Identify which cell holds the provided text, then report its [x, y] central coordinate. 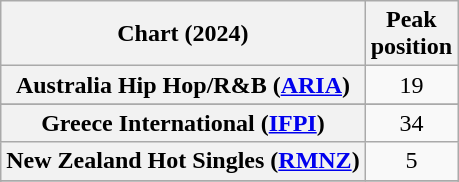
Australia Hip Hop/R&B (ARIA) [183, 85]
Greece International (IFPI) [183, 123]
19 [411, 85]
34 [411, 123]
New Zealand Hot Singles (RMNZ) [183, 161]
Chart (2024) [183, 34]
Peakposition [411, 34]
5 [411, 161]
